Scan for the cell matching the given text and deliver its (X, Y) coordinate at center. 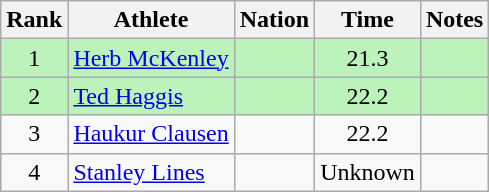
Notes (454, 20)
21.3 (368, 58)
Rank (34, 20)
1 (34, 58)
3 (34, 134)
2 (34, 96)
Ted Haggis (151, 96)
Haukur Clausen (151, 134)
Unknown (368, 172)
Stanley Lines (151, 172)
4 (34, 172)
Time (368, 20)
Nation (274, 20)
Athlete (151, 20)
Herb McKenley (151, 58)
